Extract the (X, Y) coordinate from the center of the cell holding the provided text.  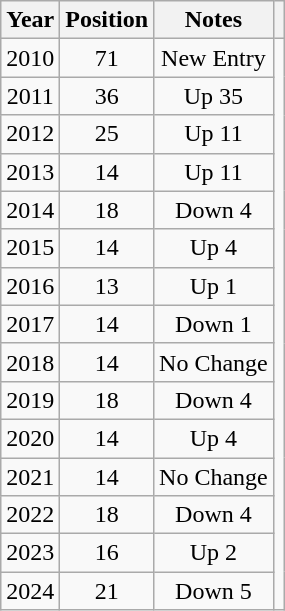
2024 (30, 591)
2022 (30, 515)
2018 (30, 362)
2012 (30, 134)
2010 (30, 58)
Up 35 (214, 96)
2021 (30, 477)
2013 (30, 172)
36 (107, 96)
2015 (30, 248)
13 (107, 286)
New Entry (214, 58)
25 (107, 134)
2011 (30, 96)
71 (107, 58)
Down 1 (214, 324)
21 (107, 591)
Down 5 (214, 591)
2023 (30, 553)
Year (30, 20)
2020 (30, 438)
2016 (30, 286)
Notes (214, 20)
2019 (30, 400)
Up 1 (214, 286)
2017 (30, 324)
Up 2 (214, 553)
2014 (30, 210)
Position (107, 20)
16 (107, 553)
